Extract the (X, Y) coordinate from the center of the cell holding the provided text.  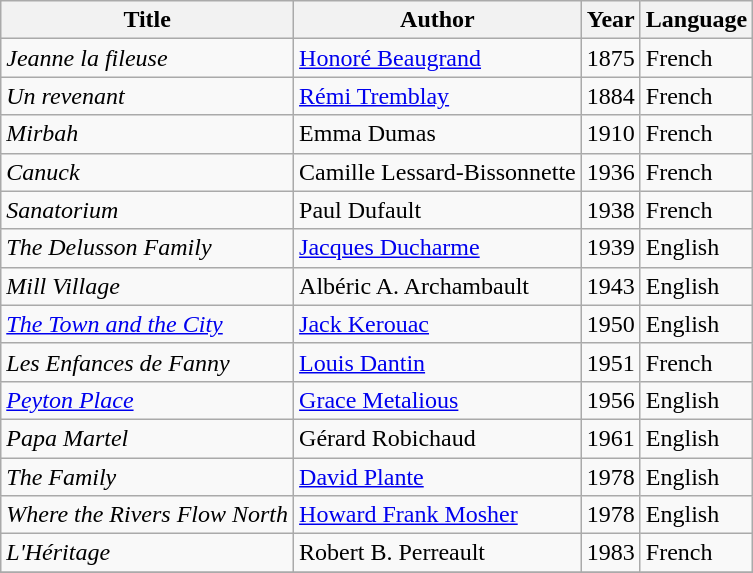
Un revenant (148, 96)
Title (148, 20)
Les Enfances de Fanny (148, 362)
Rémi Tremblay (438, 96)
Emma Dumas (438, 134)
Robert B. Perreault (438, 553)
1950 (610, 324)
Canuck (148, 172)
Albéric A. Archambault (438, 286)
Papa Martel (148, 438)
Howard Frank Mosher (438, 515)
1961 (610, 438)
1936 (610, 172)
David Plante (438, 477)
1939 (610, 248)
Year (610, 20)
Jacques Ducharme (438, 248)
1938 (610, 210)
Sanatorium (148, 210)
The Town and the City (148, 324)
Peyton Place (148, 400)
Language (696, 20)
Paul Dufault (438, 210)
1943 (610, 286)
Louis Dantin (438, 362)
Jeanne la fileuse (148, 58)
Mirbah (148, 134)
Where the Rivers Flow North (148, 515)
1951 (610, 362)
The Delusson Family (148, 248)
Jack Kerouac (438, 324)
1884 (610, 96)
Author (438, 20)
Grace Metalious (438, 400)
1875 (610, 58)
1910 (610, 134)
1983 (610, 553)
Honoré Beaugrand (438, 58)
L'Héritage (148, 553)
Camille Lessard-Bissonnette (438, 172)
Mill Village (148, 286)
Gérard Robichaud (438, 438)
1956 (610, 400)
The Family (148, 477)
